From the cell containing the given text, extract its center point as [X, Y] coordinate. 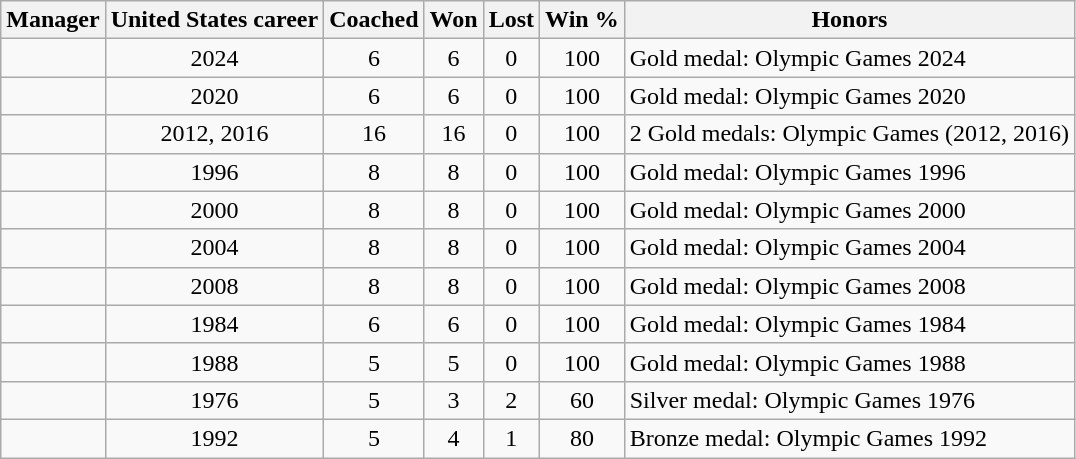
Bronze medal: Olympic Games 1992 [849, 438]
Gold medal: Olympic Games 2000 [849, 210]
1988 [214, 362]
Gold medal: Olympic Games 1996 [849, 172]
2008 [214, 286]
1 [511, 438]
Gold medal: Olympic Games 1984 [849, 324]
2 [511, 400]
1992 [214, 438]
Lost [511, 20]
1984 [214, 324]
2004 [214, 248]
Silver medal: Olympic Games 1976 [849, 400]
1976 [214, 400]
Manager [53, 20]
Gold medal: Olympic Games 1988 [849, 362]
Won [454, 20]
60 [582, 400]
2012, 2016 [214, 134]
3 [454, 400]
Win % [582, 20]
2020 [214, 96]
Gold medal: Olympic Games 2024 [849, 58]
Coached [374, 20]
Honors [849, 20]
Gold medal: Olympic Games 2008 [849, 286]
2000 [214, 210]
1996 [214, 172]
United States career [214, 20]
80 [582, 438]
Gold medal: Olympic Games 2020 [849, 96]
Gold medal: Olympic Games 2004 [849, 248]
2024 [214, 58]
2 Gold medals: Olympic Games (2012, 2016) [849, 134]
4 [454, 438]
